Search for the cell housing the specified text and yield its [X, Y] center coordinate. 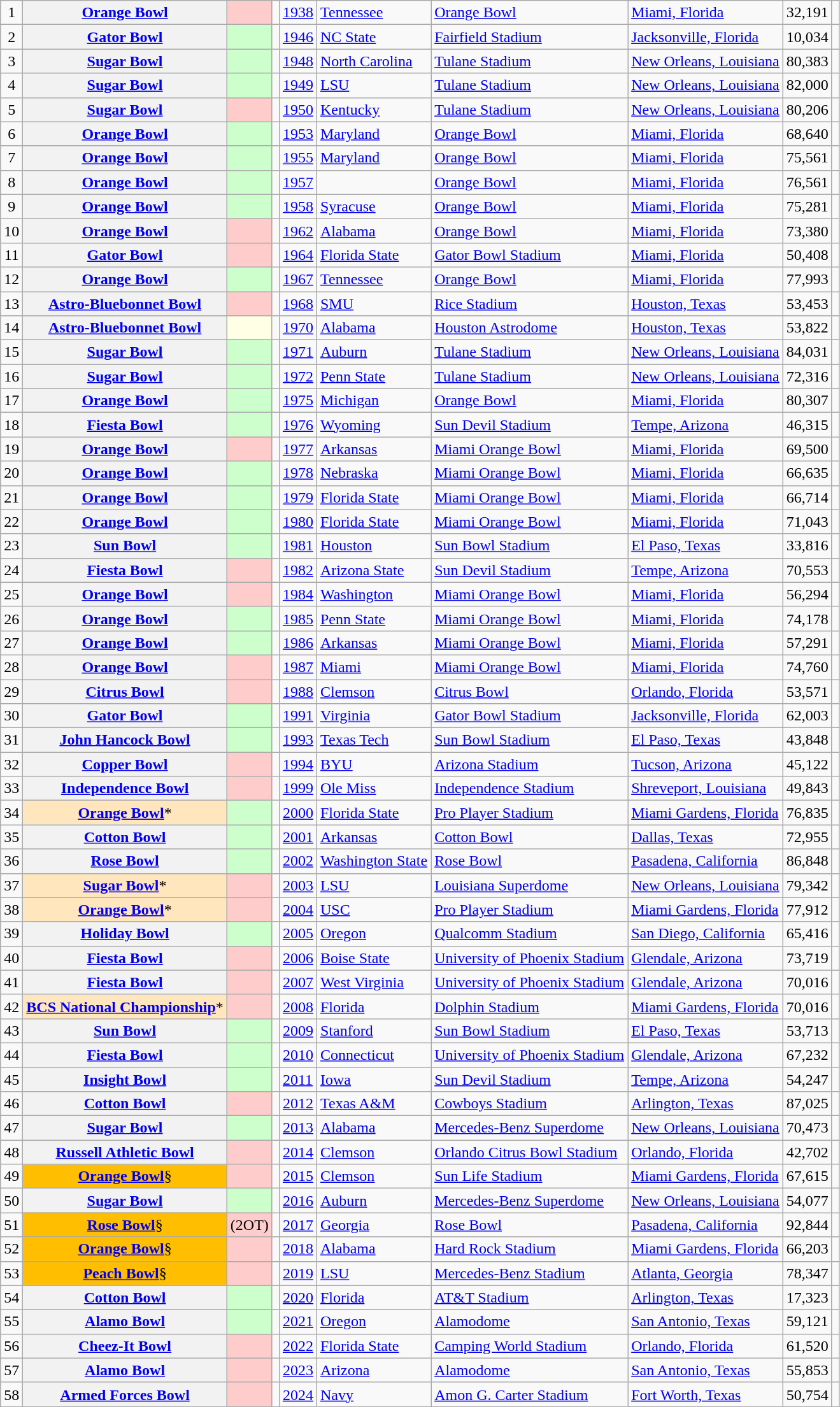
79,342 [808, 885]
29 [11, 691]
46 [11, 1104]
48 [11, 1152]
62,003 [808, 716]
1964 [298, 255]
49 [11, 1176]
71,043 [808, 522]
SMU [373, 304]
77,993 [808, 279]
36 [11, 861]
Dolphin Stadium [530, 1006]
65,416 [808, 934]
1993 [298, 740]
25 [11, 594]
BCS National Championship* [125, 1006]
53,453 [808, 304]
Washington State [373, 861]
2016 [298, 1201]
John Hancock Bowl [125, 740]
2005 [298, 934]
1967 [298, 279]
61,520 [808, 1346]
Arizona [373, 1370]
15 [11, 352]
BYU [373, 764]
1999 [298, 789]
AT&T Stadium [530, 1297]
Amon G. Carter Stadium [530, 1394]
Ole Miss [373, 789]
Washington [373, 594]
Syracuse [373, 206]
35 [11, 837]
67,232 [808, 1055]
1957 [298, 182]
Kentucky [373, 110]
75,281 [808, 206]
West Virginia [373, 982]
Nebraska [373, 473]
1979 [298, 497]
Connecticut [373, 1055]
10,034 [808, 37]
1948 [298, 61]
86,848 [808, 861]
23 [11, 546]
82,000 [808, 85]
Dallas, Texas [706, 837]
Hard Rock Stadium [530, 1249]
Russell Athletic Bowl [125, 1152]
73,380 [808, 231]
21 [11, 497]
20 [11, 473]
51 [11, 1225]
Camping World Stadium [530, 1346]
Shreveport, Louisiana [706, 789]
49,843 [808, 789]
19 [11, 449]
Fort Worth, Texas [706, 1394]
17 [11, 401]
1988 [298, 691]
56 [11, 1346]
42,702 [808, 1152]
75,561 [808, 158]
NC State [373, 37]
72,955 [808, 837]
53,822 [808, 328]
Houston Astrodome [530, 328]
42 [11, 1006]
1953 [298, 134]
18 [11, 425]
3 [11, 61]
1981 [298, 546]
27 [11, 643]
4 [11, 85]
24 [11, 570]
Rice Stadium [530, 304]
1976 [298, 425]
1958 [298, 206]
Boise State [373, 958]
7 [11, 158]
Georgia [373, 1225]
74,760 [808, 667]
43 [11, 1031]
Peach Bowl§ [125, 1273]
54 [11, 1297]
2001 [298, 837]
45,122 [808, 764]
2004 [298, 910]
Iowa [373, 1080]
Navy [373, 1394]
1982 [298, 570]
68,640 [808, 134]
76,561 [808, 182]
1975 [298, 401]
66,203 [808, 1249]
2 [11, 37]
9 [11, 206]
57,291 [808, 643]
30 [11, 716]
31 [11, 740]
2006 [298, 958]
78,347 [808, 1273]
Michigan [373, 401]
Texas Tech [373, 740]
1980 [298, 522]
34 [11, 813]
32,191 [808, 13]
2015 [298, 1176]
55 [11, 1322]
1 [11, 13]
50 [11, 1201]
1949 [298, 85]
Stanford [373, 1031]
Armed Forces Bowl [125, 1394]
1971 [298, 352]
80,383 [808, 61]
North Carolina [373, 61]
59,121 [808, 1322]
Independence Stadium [530, 789]
80,307 [808, 401]
Louisiana Superdome [530, 885]
Cowboys Stadium [530, 1104]
1991 [298, 716]
2021 [298, 1322]
1946 [298, 37]
Independence Bowl [125, 789]
2022 [298, 1346]
Sun Life Stadium [530, 1176]
2007 [298, 982]
40 [11, 958]
56,294 [808, 594]
Houston [373, 546]
43,848 [808, 740]
Mercedes-Benz Stadium [530, 1273]
87,025 [808, 1104]
Insight Bowl [125, 1080]
1938 [298, 13]
2013 [298, 1128]
33,816 [808, 546]
54,247 [808, 1080]
69,500 [808, 449]
57 [11, 1370]
41 [11, 982]
70,473 [808, 1128]
2024 [298, 1394]
1955 [298, 158]
72,316 [808, 376]
74,178 [808, 618]
2017 [298, 1225]
55,853 [808, 1370]
28 [11, 667]
12 [11, 279]
50,408 [808, 255]
Qualcomm Stadium [530, 934]
53 [11, 1273]
17,323 [808, 1297]
38 [11, 910]
Copper Bowl [125, 764]
Atlanta, Georgia [706, 1273]
1972 [298, 376]
Tucson, Arizona [706, 764]
Miami [373, 667]
73,719 [808, 958]
1994 [298, 764]
77,912 [808, 910]
1984 [298, 594]
2014 [298, 1152]
1977 [298, 449]
2011 [298, 1080]
Sugar Bowl* [125, 885]
33 [11, 789]
1987 [298, 667]
Wyoming [373, 425]
1968 [298, 304]
2020 [298, 1297]
11 [11, 255]
58 [11, 1394]
USC [373, 910]
8 [11, 182]
52 [11, 1249]
50,754 [808, 1394]
70,553 [808, 570]
San Diego, California [706, 934]
2012 [298, 1104]
26 [11, 618]
10 [11, 231]
53,713 [808, 1031]
2000 [298, 813]
5 [11, 110]
Arizona Stadium [530, 764]
22 [11, 522]
1985 [298, 618]
14 [11, 328]
46,315 [808, 425]
2010 [298, 1055]
Arizona State [373, 570]
32 [11, 764]
Fairfield Stadium [530, 37]
66,635 [808, 473]
Texas A&M [373, 1104]
16 [11, 376]
2003 [298, 885]
39 [11, 934]
2002 [298, 861]
Holiday Bowl [125, 934]
37 [11, 885]
92,844 [808, 1225]
44 [11, 1055]
Cheez-It Bowl [125, 1346]
1970 [298, 328]
2018 [298, 1249]
6 [11, 134]
45 [11, 1080]
66,714 [808, 497]
Rose Bowl§ [125, 1225]
67,615 [808, 1176]
47 [11, 1128]
1950 [298, 110]
1986 [298, 643]
2008 [298, 1006]
76,835 [808, 813]
2023 [298, 1370]
Virginia [373, 716]
(2OT) [250, 1225]
1978 [298, 473]
Orlando Citrus Bowl Stadium [530, 1152]
13 [11, 304]
84,031 [808, 352]
53,571 [808, 691]
1962 [298, 231]
54,077 [808, 1201]
2019 [298, 1273]
80,206 [808, 110]
2009 [298, 1031]
